Locate the cell with the specified text and output its (x, y) center coordinate. 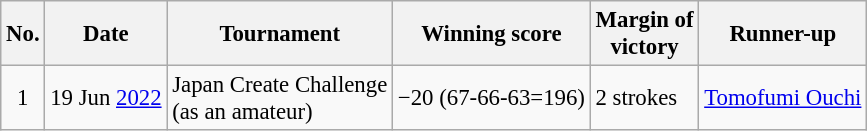
Tournament (280, 34)
Runner-up (783, 34)
No. (23, 34)
Tomofumi Ouchi (783, 98)
Date (106, 34)
2 strokes (644, 98)
1 (23, 98)
19 Jun 2022 (106, 98)
−20 (67-66-63=196) (492, 98)
Japan Create Challenge(as an amateur) (280, 98)
Margin ofvictory (644, 34)
Winning score (492, 34)
